Return [x, y] of the center of cell containing provided text 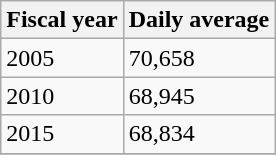
2010 [62, 96]
68,834 [199, 134]
2005 [62, 58]
68,945 [199, 96]
Fiscal year [62, 20]
Daily average [199, 20]
70,658 [199, 58]
2015 [62, 134]
